For the text-containing cell, return its midpoint in (X, Y) coordinate format. 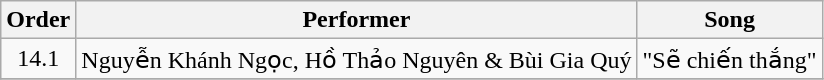
Performer (356, 20)
Song (730, 20)
"Sẽ chiến thắng" (730, 59)
14.1 (38, 59)
Nguyễn Khánh Ngọc, Hồ Thảo Nguyên & Bùi Gia Quý (356, 59)
Order (38, 20)
